Output the (X, Y) coordinate of the center of the cell containing the given text.  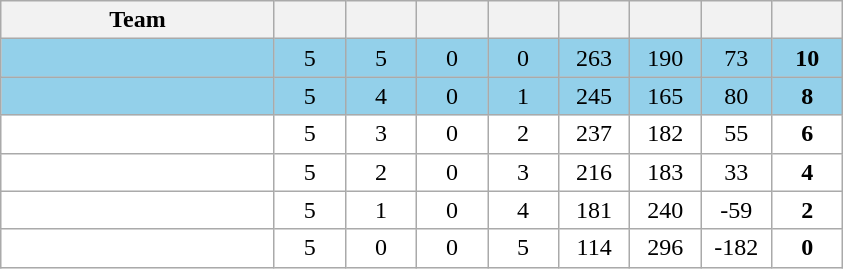
80 (736, 96)
6 (808, 134)
114 (594, 248)
73 (736, 58)
182 (666, 134)
Team (138, 20)
245 (594, 96)
165 (666, 96)
216 (594, 172)
-182 (736, 248)
33 (736, 172)
-59 (736, 210)
8 (808, 96)
237 (594, 134)
240 (666, 210)
296 (666, 248)
10 (808, 58)
55 (736, 134)
183 (666, 172)
263 (594, 58)
181 (594, 210)
190 (666, 58)
